Capture the cell that displays the provided text and extract its (X, Y) central coordinate. 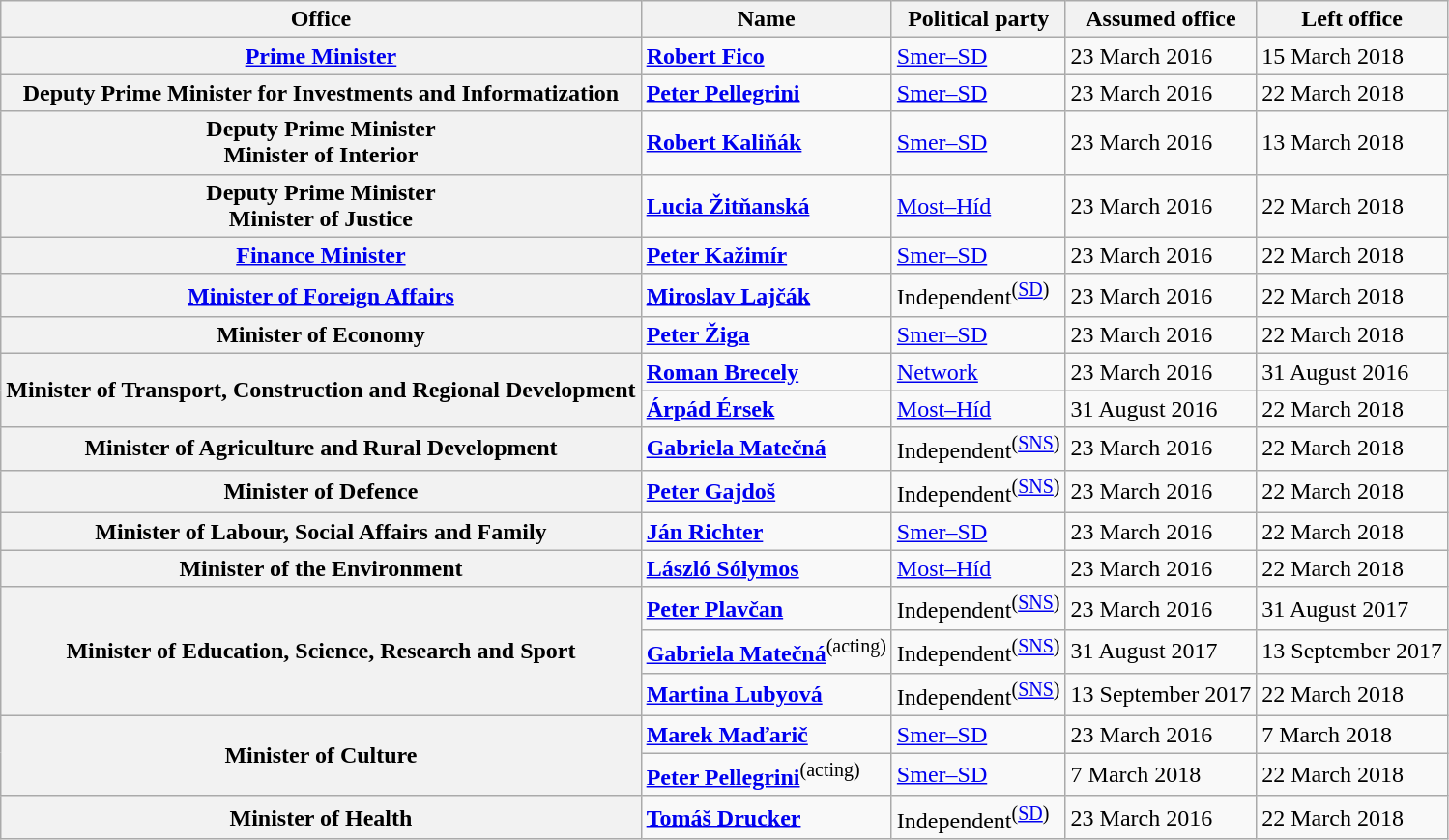
Minister of Foreign Affairs (321, 296)
Prime Minister (321, 56)
Peter Plavčan (766, 609)
Network (978, 372)
Minister of Transport, Construction and Regional Development (321, 391)
Minister of Education, Science, Research and Sport (321, 652)
Minister of Health (321, 818)
Roman Brecely (766, 372)
Peter Kažimír (766, 255)
Deputy Prime Minister for Investments and Informatization (321, 93)
Deputy Prime MinisterMinister of Justice (321, 205)
Minister of Labour, Social Affairs and Family (321, 532)
Office (321, 19)
Assumed office (1161, 19)
15 March 2018 (1352, 56)
Minister of Agriculture and Rural Development (321, 449)
Gabriela Matečná(acting) (766, 652)
Minister of Economy (321, 335)
Finance Minister (321, 255)
Peter Žiga (766, 335)
Marek Maďarič (766, 735)
Robert Fico (766, 56)
Martina Lubyová (766, 694)
Left office (1352, 19)
Robert Kaliňák (766, 143)
Minister of Defence (321, 491)
Peter Pellegrini(acting) (766, 775)
Minister of the Environment (321, 568)
Ján Richter (766, 532)
Miroslav Lajčák (766, 296)
Peter Pellegrini (766, 93)
Árpád Érsek (766, 409)
Gabriela Matečná (766, 449)
Lucia Žitňanská (766, 205)
Name (766, 19)
13 March 2018 (1352, 143)
Peter Gajdoš (766, 491)
Political party (978, 19)
Deputy Prime MinisterMinister of Interior (321, 143)
Tomáš Drucker (766, 818)
László Sólymos (766, 568)
Minister of Culture (321, 756)
